Pinpoint the cell where the given text exists, returning its [X, Y] midpoint coordinate. 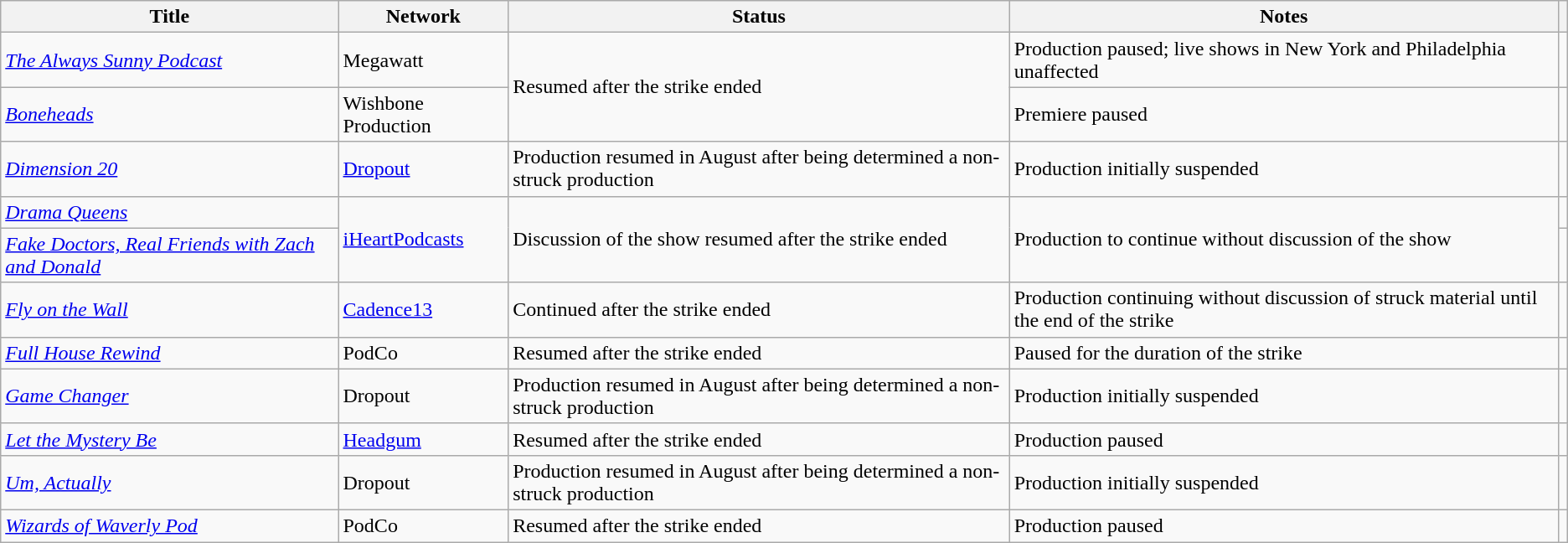
Um, Actually [169, 483]
Production paused; live shows in New York and Philadelphia unaffected [1283, 60]
Cadence13 [424, 310]
Drama Queens [169, 212]
Let the Mystery Be [169, 439]
Network [424, 17]
Fake Doctors, Real Friends with Zach and Donald [169, 255]
Full House Rewind [169, 353]
Headgum [424, 439]
Status [759, 17]
Production continuing without discussion of struck material until the end of the strike [1283, 310]
Megawatt [424, 60]
iHeartPodcasts [424, 240]
Fly on the Wall [169, 310]
Title [169, 17]
Wizards of Waverly Pod [169, 525]
Game Changer [169, 396]
Premiere paused [1283, 114]
Continued after the strike ended [759, 310]
Wishbone Production [424, 114]
Paused for the duration of the strike [1283, 353]
Boneheads [169, 114]
The Always Sunny Podcast [169, 60]
Dimension 20 [169, 169]
Notes [1283, 17]
Production to continue without discussion of the show [1283, 240]
Discussion of the show resumed after the strike ended [759, 240]
